Pinpoint the cell where the given text exists, returning its (X, Y) midpoint coordinate. 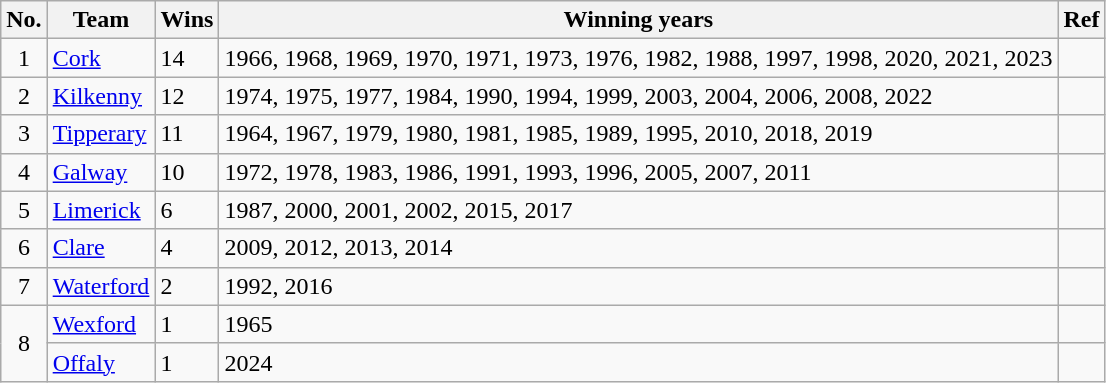
Cork (101, 58)
Ref (1082, 20)
Offaly (101, 362)
Winning years (638, 20)
No. (24, 20)
2024 (638, 362)
1987, 2000, 2001, 2002, 2015, 2017 (638, 210)
10 (187, 172)
11 (187, 134)
14 (187, 58)
1965 (638, 324)
1992, 2016 (638, 286)
8 (24, 343)
Waterford (101, 286)
Clare (101, 248)
Tipperary (101, 134)
5 (24, 210)
12 (187, 96)
2009, 2012, 2013, 2014 (638, 248)
Team (101, 20)
1964, 1967, 1979, 1980, 1981, 1985, 1989, 1995, 2010, 2018, 2019 (638, 134)
7 (24, 286)
Galway (101, 172)
1972, 1978, 1983, 1986, 1991, 1993, 1996, 2005, 2007, 2011 (638, 172)
Limerick (101, 210)
Wins (187, 20)
Kilkenny (101, 96)
1974, 1975, 1977, 1984, 1990, 1994, 1999, 2003, 2004, 2006, 2008, 2022 (638, 96)
1966, 1968, 1969, 1970, 1971, 1973, 1976, 1982, 1988, 1997, 1998, 2020, 2021, 2023 (638, 58)
Wexford (101, 324)
3 (24, 134)
